Pinpoint the cell where the given text exists, returning its (x, y) midpoint coordinate. 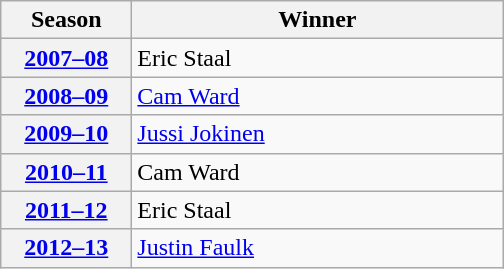
Winner (318, 20)
2012–13 (66, 248)
Jussi Jokinen (318, 134)
2011–12 (66, 210)
2008–09 (66, 96)
2009–10 (66, 134)
2007–08 (66, 58)
2010–11 (66, 172)
Season (66, 20)
Justin Faulk (318, 248)
